Locate the cell with the specified text and output its [x, y] center coordinate. 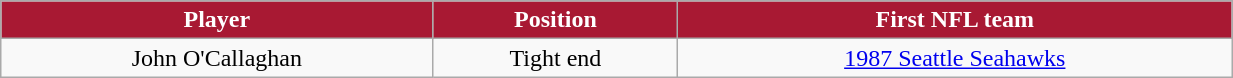
Tight end [556, 58]
Position [556, 20]
John O'Callaghan [217, 58]
1987 Seattle Seahawks [955, 58]
First NFL team [955, 20]
Player [217, 20]
